Scan for the cell matching the given text and deliver its [x, y] coordinate at center. 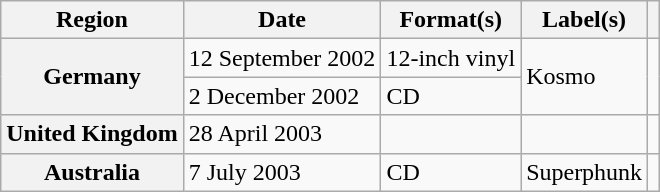
Germany [92, 77]
12-inch vinyl [451, 58]
Superphunk [584, 172]
28 April 2003 [282, 134]
Date [282, 20]
Format(s) [451, 20]
2 December 2002 [282, 96]
Kosmo [584, 77]
Label(s) [584, 20]
12 September 2002 [282, 58]
Australia [92, 172]
Region [92, 20]
United Kingdom [92, 134]
7 July 2003 [282, 172]
